Extract the [x, y] coordinate from the center of the cell holding the provided text.  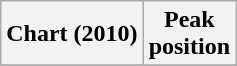
Chart (2010) [72, 34]
Peakposition [189, 34]
